From the cell containing the given text, extract its center point as (X, Y) coordinate. 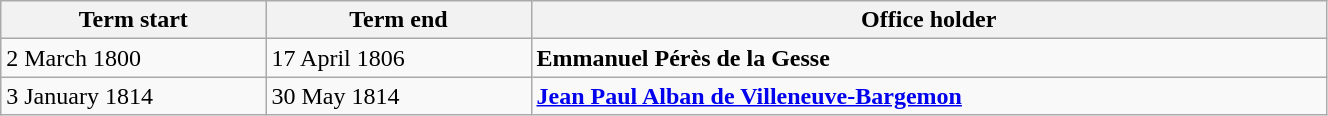
17 April 1806 (398, 58)
Term start (134, 20)
3 January 1814 (134, 96)
30 May 1814 (398, 96)
Jean Paul Alban de Villeneuve-Bargemon (928, 96)
Emmanuel Pérès de la Gesse (928, 58)
Term end (398, 20)
2 March 1800 (134, 58)
Office holder (928, 20)
